Determine the [X, Y] coordinate at the center of the cell enclosing the given text.  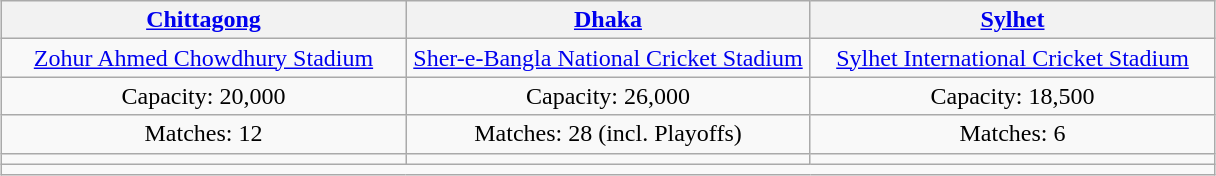
Capacity: 26,000 [608, 96]
Zohur Ahmed Chowdhury Stadium [204, 58]
Dhaka [608, 20]
Sylhet International Cricket Stadium [1012, 58]
Matches: 28 (incl. Playoffs) [608, 134]
Capacity: 20,000 [204, 96]
Sylhet [1012, 20]
Capacity: 18,500 [1012, 96]
Matches: 12 [204, 134]
Chittagong [204, 20]
Sher-e-Bangla National Cricket Stadium [608, 58]
Matches: 6 [1012, 134]
